For the text-containing cell, return its midpoint in [x, y] coordinate format. 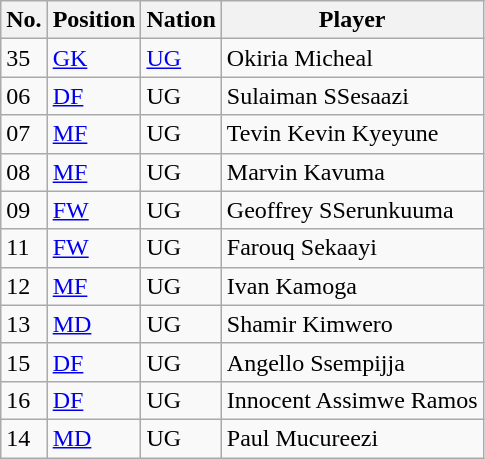
Tevin Kevin Kyeyune [352, 134]
Player [352, 20]
08 [24, 172]
06 [24, 96]
Innocent Assimwe Ramos [352, 400]
Okiria Micheal [352, 58]
Marvin Kavuma [352, 172]
11 [24, 248]
Paul Mucureezi [352, 438]
12 [24, 286]
Farouq Sekaayi [352, 248]
14 [24, 438]
15 [24, 362]
No. [24, 20]
09 [24, 210]
Ivan Kamoga [352, 286]
Nation [181, 20]
Sulaiman SSesaazi [352, 96]
Position [94, 20]
Geoffrey SSerunkuuma [352, 210]
13 [24, 324]
07 [24, 134]
35 [24, 58]
Angello Ssempijja [352, 362]
16 [24, 400]
Shamir Kimwero [352, 324]
GK [94, 58]
